Determine the [x, y] coordinate at the center of the cell enclosing the given text.  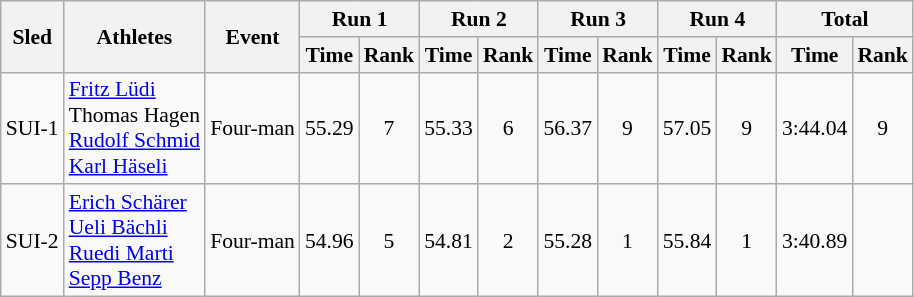
Run 1 [360, 19]
5 [390, 241]
3:40.89 [814, 241]
Run 4 [718, 19]
Fritz LüdiThomas HagenRudolf SchmidKarl Häseli [134, 128]
55.33 [448, 128]
56.37 [568, 128]
55.29 [330, 128]
Run 3 [598, 19]
55.84 [688, 241]
Sled [32, 36]
Event [252, 36]
SUI-1 [32, 128]
54.81 [448, 241]
57.05 [688, 128]
Erich SchärerUeli BächliRuedi MartiSepp Benz [134, 241]
Athletes [134, 36]
6 [508, 128]
54.96 [330, 241]
7 [390, 128]
SUI-2 [32, 241]
55.28 [568, 241]
Run 2 [478, 19]
Total [845, 19]
2 [508, 241]
3:44.04 [814, 128]
